From the cell containing the given text, extract its center point as [X, Y] coordinate. 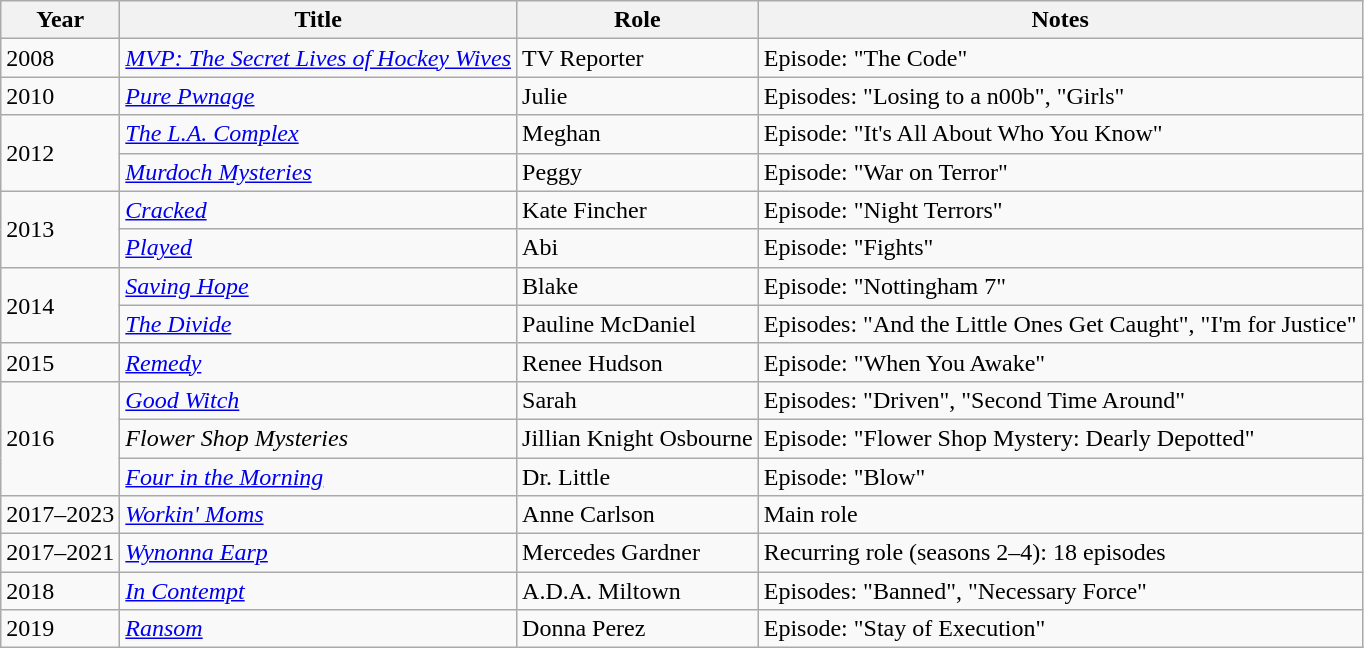
Saving Hope [318, 286]
2014 [60, 305]
Episodes: "Driven", "Second Time Around" [1060, 400]
Anne Carlson [638, 515]
Pure Pwnage [318, 96]
Role [638, 20]
Four in the Morning [318, 477]
Episode: "Night Terrors" [1060, 210]
Main role [1060, 515]
Murdoch Mysteries [318, 172]
Episode: "War on Terror" [1060, 172]
Year [60, 20]
The L.A. Complex [318, 134]
Peggy [638, 172]
Episodes: "Losing to a n00b", "Girls" [1060, 96]
2015 [60, 362]
2018 [60, 591]
TV Reporter [638, 58]
Dr. Little [638, 477]
Jillian Knight Osbourne [638, 438]
2016 [60, 438]
Donna Perez [638, 629]
Julie [638, 96]
Episode: "Nottingham 7" [1060, 286]
Meghan [638, 134]
Episodes: "Banned", "Necessary Force" [1060, 591]
Ransom [318, 629]
Episode: "When You Awake" [1060, 362]
Recurring role (seasons 2–4): 18 episodes [1060, 553]
Episode: "Blow" [1060, 477]
Wynonna Earp [318, 553]
Renee Hudson [638, 362]
2010 [60, 96]
Sarah [638, 400]
2019 [60, 629]
Episode: "Flower Shop Mystery: Dearly Depotted" [1060, 438]
2017–2021 [60, 553]
Played [318, 248]
2012 [60, 153]
Mercedes Gardner [638, 553]
A.D.A. Miltown [638, 591]
Episode: "It's All About Who You Know" [1060, 134]
Episode: "Stay of Execution" [1060, 629]
Notes [1060, 20]
Title [318, 20]
Episodes: "And the Little Ones Get Caught", "I'm for Justice" [1060, 324]
2013 [60, 229]
Pauline McDaniel [638, 324]
MVP: The Secret Lives of Hockey Wives [318, 58]
Workin' Moms [318, 515]
Remedy [318, 362]
In Contempt [318, 591]
Blake [638, 286]
Cracked [318, 210]
Episode: "The Code" [1060, 58]
Good Witch [318, 400]
2008 [60, 58]
2017–2023 [60, 515]
Episode: "Fights" [1060, 248]
Flower Shop Mysteries [318, 438]
Kate Fincher [638, 210]
Abi [638, 248]
The Divide [318, 324]
